Scan for the cell matching the given text and deliver its (x, y) coordinate at center. 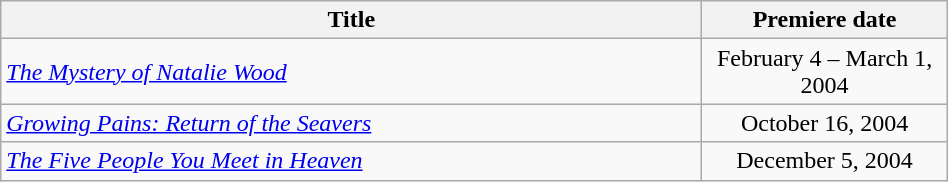
The Five People You Meet in Heaven (352, 161)
Premiere date (824, 20)
Growing Pains: Return of the Seavers (352, 123)
Title (352, 20)
December 5, 2004 (824, 161)
February 4 – March 1, 2004 (824, 72)
October 16, 2004 (824, 123)
The Mystery of Natalie Wood (352, 72)
